From the cell containing the given text, extract its center point as [X, Y] coordinate. 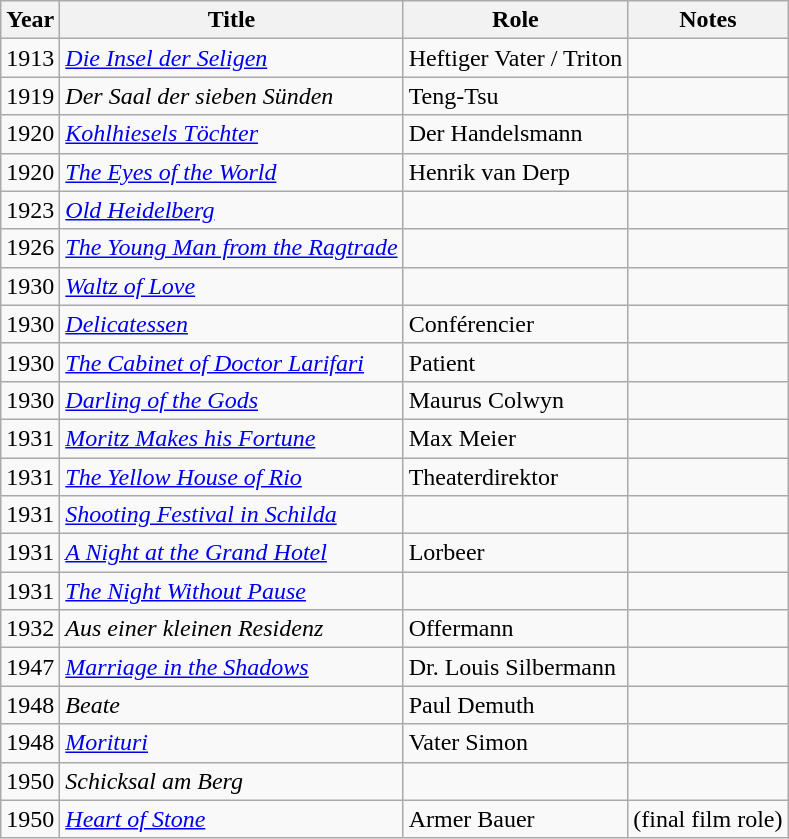
Armer Bauer [516, 819]
(final film role) [708, 819]
The Night Without Pause [232, 591]
Moritz Makes his Fortune [232, 438]
Lorbeer [516, 553]
The Young Man from the Ragtrade [232, 248]
Beate [232, 705]
Role [516, 20]
Der Saal der sieben Sünden [232, 96]
Teng-Tsu [516, 96]
Title [232, 20]
Schicksal am Berg [232, 781]
Dr. Louis Silbermann [516, 667]
Die Insel der Seligen [232, 58]
1919 [30, 96]
The Yellow House of Rio [232, 477]
1913 [30, 58]
The Cabinet of Doctor Larifari [232, 362]
1923 [30, 210]
Heart of Stone [232, 819]
Theaterdirektor [516, 477]
Paul Demuth [516, 705]
Heftiger Vater / Triton [516, 58]
Notes [708, 20]
Henrik van Derp [516, 172]
Shooting Festival in Schilda [232, 515]
Morituri [232, 743]
1947 [30, 667]
Year [30, 20]
Marriage in the Shadows [232, 667]
Maurus Colwyn [516, 400]
Vater Simon [516, 743]
Waltz of Love [232, 286]
Darling of the Gods [232, 400]
Delicatessen [232, 324]
Old Heidelberg [232, 210]
Kohlhiesels Töchter [232, 134]
1932 [30, 629]
Offermann [516, 629]
1926 [30, 248]
Patient [516, 362]
Aus einer kleinen Residenz [232, 629]
Conférencier [516, 324]
Max Meier [516, 438]
A Night at the Grand Hotel [232, 553]
Der Handelsmann [516, 134]
The Eyes of the World [232, 172]
